Search for the cell housing the specified text and yield its (x, y) center coordinate. 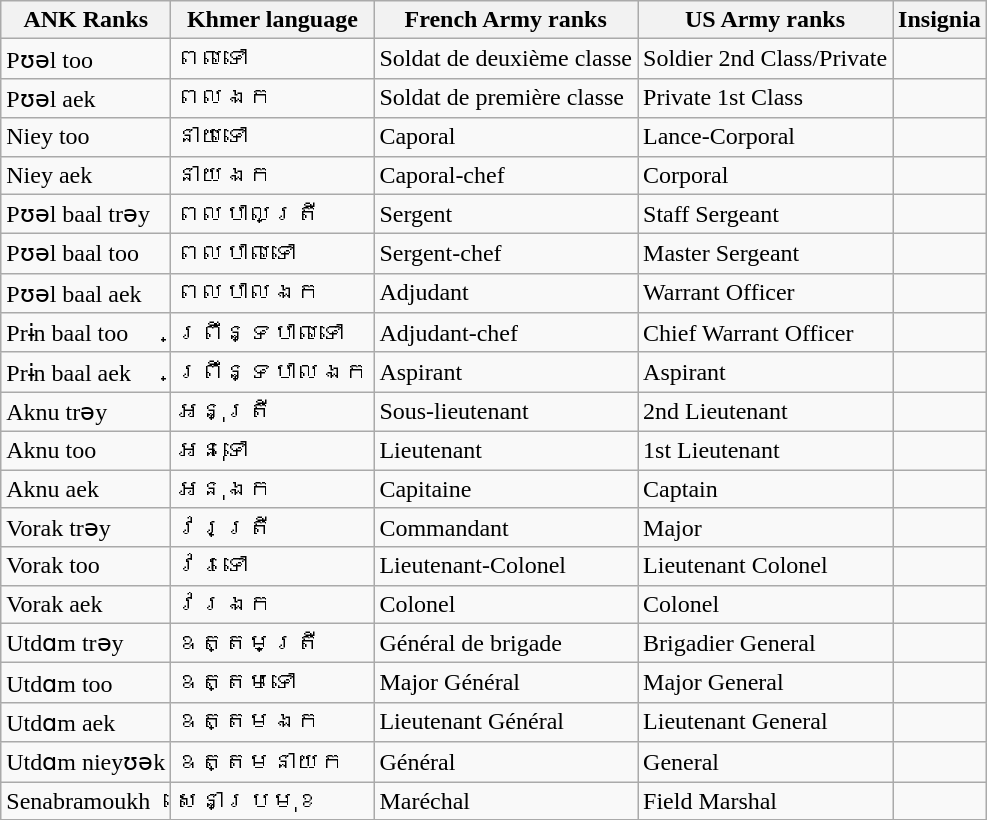
Private 1st Class (766, 98)
Pʊəl aek (86, 98)
Lieutenant Colonel (766, 566)
Aknu trəy (86, 412)
Capitaine (506, 489)
Vorak too (86, 566)
Général (506, 762)
Staff Sergeant (766, 214)
1st Lieutenant (766, 450)
នាយទោ (272, 137)
Lance-Corporal (766, 137)
US Army ranks (766, 20)
Sergent (506, 214)
ពលបាលទោ (272, 254)
Niey too (86, 137)
ឧត្តមឯក (272, 722)
Pʊəl baal aek (86, 293)
Major (766, 528)
Aknu too (86, 450)
Pʊəl baal too (86, 254)
Soldier 2nd Class/Private (766, 59)
Corporal (766, 175)
ពលបាលត្រី (272, 214)
Chief Warrant Officer (766, 333)
Vorak trəy (86, 528)
ព្រឹន្ទបាលឯក (272, 372)
ព្រឹន្ទបាលទោ (272, 333)
Général de brigade (506, 643)
Master Sergeant (766, 254)
Caporal-chef (506, 175)
Major Général (506, 683)
Soldat de première classe (506, 98)
អនុទោ (272, 450)
Insignia (940, 20)
Senabramoukh (86, 801)
Field Marshal (766, 801)
សេនាប្រមុខ (272, 801)
Adjudant (506, 293)
ឧត្តមទោ (272, 683)
វរឯក (272, 604)
Major General (766, 683)
វរទោ (272, 566)
Prɨn baal too (86, 333)
Lieutenant General (766, 722)
ANK Ranks (86, 20)
Maréchal (506, 801)
Khmer language (272, 20)
អនុត្រី (272, 412)
Prɨn baal aek (86, 372)
Lieutenant-Colonel (506, 566)
Adjudant-chef (506, 333)
General (766, 762)
Utdɑm aek (86, 722)
Utdɑm trəy (86, 643)
Utdɑm nieyʊək (86, 762)
Vorak aek (86, 604)
ពលបាលឯក (272, 293)
Aknu aek (86, 489)
Sous-lieutenant (506, 412)
Commandant (506, 528)
Brigadier General (766, 643)
Sergent-chef (506, 254)
នាយឯក (272, 175)
Caporal (506, 137)
French Army ranks (506, 20)
ពលឯក (272, 98)
Warrant Officer (766, 293)
អនុឯក (272, 489)
Utdɑm too (86, 683)
Captain (766, 489)
Lieutenant (506, 450)
ឧត្តមនាយក (272, 762)
ឧត្តមត្រី (272, 643)
2nd Lieutenant (766, 412)
Soldat de deuxième classe (506, 59)
Niey aek (86, 175)
Pʊəl too (86, 59)
ពលទោ (272, 59)
Lieutenant Général (506, 722)
Pʊəl baal trəy (86, 214)
វរត្រី (272, 528)
